Return [x, y] of the center of cell containing provided text 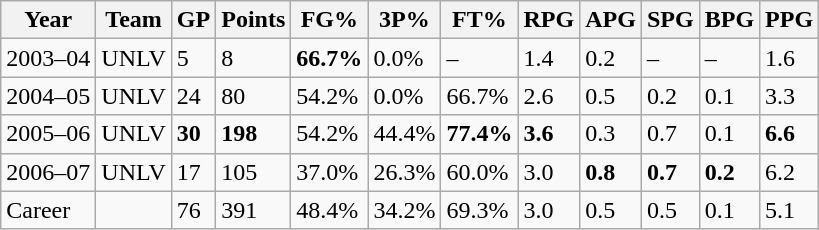
24 [193, 96]
198 [254, 134]
34.2% [404, 210]
8 [254, 58]
Points [254, 20]
44.4% [404, 134]
37.0% [330, 172]
SPG [670, 20]
1.6 [790, 58]
2003–04 [48, 58]
2004–05 [48, 96]
5 [193, 58]
3.3 [790, 96]
5.1 [790, 210]
105 [254, 172]
GP [193, 20]
80 [254, 96]
77.4% [480, 134]
Career [48, 210]
2.6 [549, 96]
BPG [729, 20]
60.0% [480, 172]
APG [611, 20]
RPG [549, 20]
2006–07 [48, 172]
3P% [404, 20]
PPG [790, 20]
30 [193, 134]
69.3% [480, 210]
0.3 [611, 134]
FT% [480, 20]
76 [193, 210]
17 [193, 172]
6.2 [790, 172]
391 [254, 210]
1.4 [549, 58]
FG% [330, 20]
48.4% [330, 210]
Year [48, 20]
6.6 [790, 134]
Team [134, 20]
0.8 [611, 172]
26.3% [404, 172]
3.6 [549, 134]
2005–06 [48, 134]
